Scan for the cell matching the given text and deliver its [x, y] coordinate at center. 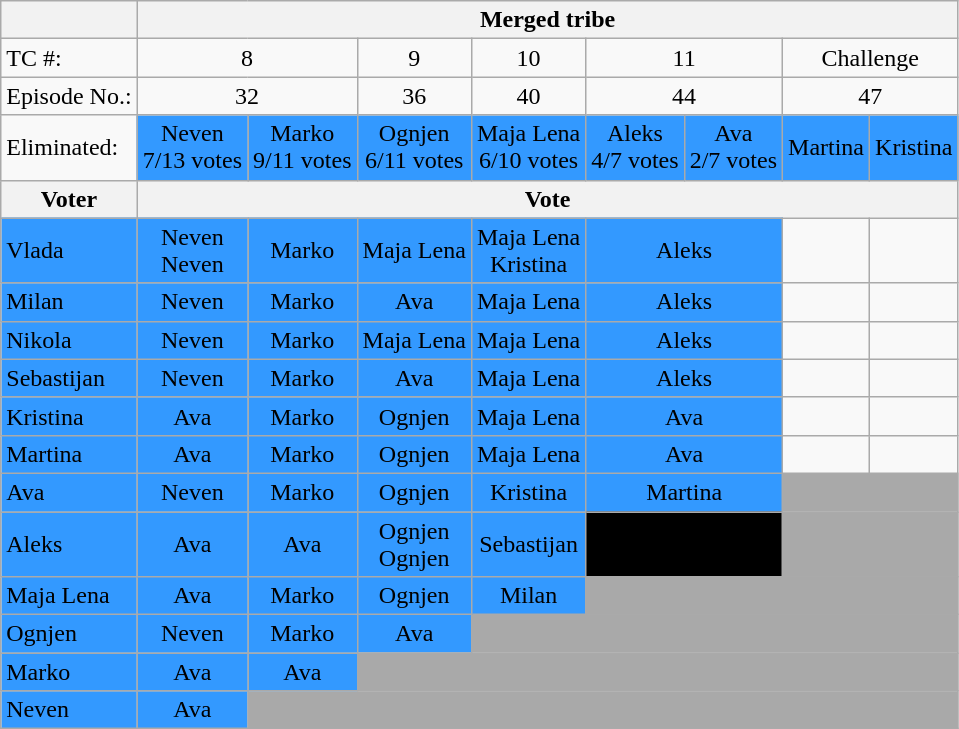
NevenNeven [192, 250]
Voter [69, 199]
11 [684, 58]
44 [684, 96]
Vote [548, 199]
36 [414, 96]
8 [247, 58]
9 [414, 58]
32 [247, 96]
Challenge [870, 58]
Neven7/13 votes [192, 148]
Ava2/7 votes [733, 148]
OgnjenOgnjen [414, 544]
Ognjen6/11 votes [414, 148]
Episode No.: [69, 96]
Vlada [69, 250]
TC #: [69, 58]
Aleks4/7 votes [635, 148]
10 [528, 58]
Maja LenaKristina [528, 250]
40 [528, 96]
Maja Lena6/10 votes [528, 148]
Eliminated: [69, 148]
Merged tribe [548, 20]
Nikola [69, 340]
47 [870, 96]
Marko9/11 votes [303, 148]
